Return the (X, Y) coordinate for the center point of the cell that contains the specified text.  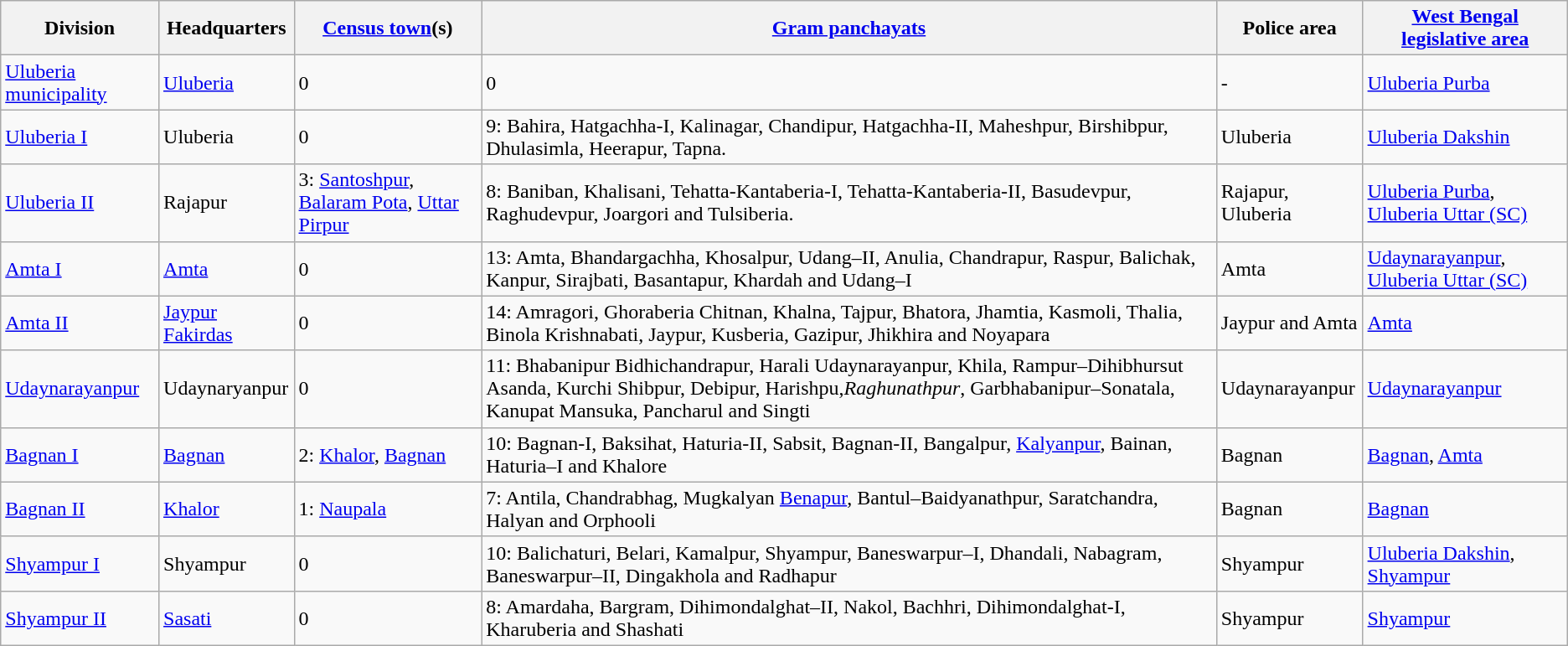
Amta I (80, 268)
Rajapur, Uluberia (1290, 203)
9: Bahira, Hatgachha-I, Kalinagar, Chandipur, Hatgachha-II, Maheshpur, Birshibpur, Dhulasimla, Heerapur, Tapna. (849, 137)
1: Naupala (388, 509)
- (1290, 82)
Rajapur (226, 203)
Shyampur II (80, 618)
Amta II (80, 323)
10: Bagnan-I, Baksihat, Haturia-II, Sabsit, Bagnan-II, Bangalpur, Kalyanpur, Bainan, Haturia–I and Khalore (849, 454)
Uluberia I (80, 137)
8: Amardaha, Bargram, Dihimondalghat–II, Nakol, Bachhri, Dihimondalghat-I, Kharuberia and Shashati (849, 618)
Division (80, 28)
Shyampur I (80, 563)
8: Baniban, Khalisani, Tehatta-Kantaberia-I, Tehatta-Kantaberia-II, Basudevpur, Raghudevpur, Joargori and Tulsiberia. (849, 203)
10: Balichaturi, Belari, Kamalpur, Shyampur, Baneswarpur–I, Dhandali, Nabagram, Baneswarpur–II, Dingakhola and Radhapur (849, 563)
Bagnan II (80, 509)
Police area (1290, 28)
Udaynarayanpur, Uluberia Uttar (SC) (1465, 268)
Uluberia II (80, 203)
Bagnan I (80, 454)
Uluberia municipality (80, 82)
Uluberia Dakshin, Shyampur (1465, 563)
3: Santoshpur, Balaram Pota, Uttar Pirpur (388, 203)
Gram panchayats (849, 28)
Uluberia Purba, Uluberia Uttar (SC) (1465, 203)
Udaynaryanpur (226, 389)
Jaypur and Amta (1290, 323)
Bagnan, Amta (1465, 454)
13: Amta, Bhandargachha, Khosalpur, Udang–II, Anulia, Chandrapur, Raspur, Balichak, Kanpur, Sirajbati, Basantapur, Khardah and Udang–I (849, 268)
2: Khalor, Bagnan (388, 454)
Uluberia Purba (1465, 82)
Khalor (226, 509)
West Bengal legislative area (1465, 28)
Uluberia Dakshin (1465, 137)
Census town(s) (388, 28)
7: Antila, Chandrabhag, Mugkalyan Benapur, Bantul–Baidyanathpur, Saratchandra, Halyan and Orphooli (849, 509)
Sasati (226, 618)
Jaypur Fakirdas (226, 323)
Headquarters (226, 28)
